Find where the given text appears and provide that cell's center as [x, y] coordinate. 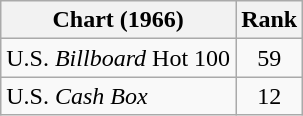
U.S. Billboard Hot 100 [118, 58]
Rank [270, 20]
59 [270, 58]
Chart (1966) [118, 20]
12 [270, 96]
U.S. Cash Box [118, 96]
